Scan for the cell matching the given text and deliver its (x, y) coordinate at center. 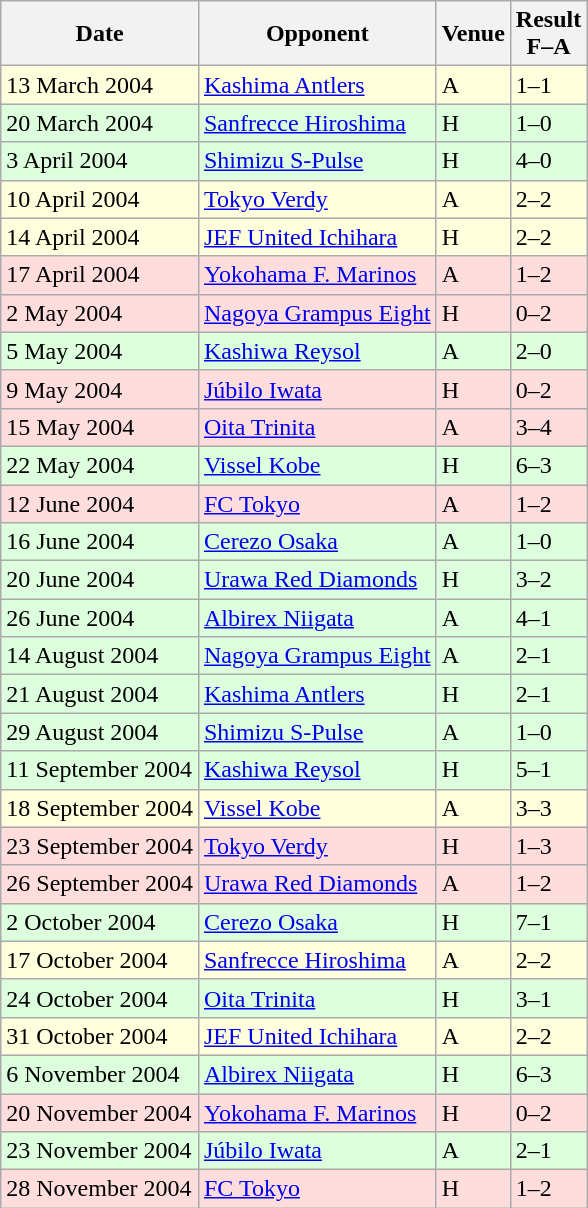
3–3 (548, 808)
11 September 2004 (100, 770)
7–1 (548, 922)
2 October 2004 (100, 922)
26 September 2004 (100, 884)
15 May 2004 (100, 427)
2 May 2004 (100, 313)
2–0 (548, 351)
23 September 2004 (100, 846)
1–1 (548, 85)
3 April 2004 (100, 161)
5–1 (548, 770)
5 May 2004 (100, 351)
14 April 2004 (100, 237)
Opponent (317, 34)
23 November 2004 (100, 1151)
3–2 (548, 580)
10 April 2004 (100, 199)
17 April 2004 (100, 275)
13 March 2004 (100, 85)
12 June 2004 (100, 503)
1–3 (548, 846)
28 November 2004 (100, 1189)
29 August 2004 (100, 732)
3–1 (548, 998)
21 August 2004 (100, 694)
9 May 2004 (100, 389)
26 June 2004 (100, 618)
31 October 2004 (100, 1036)
20 March 2004 (100, 123)
Venue (473, 34)
18 September 2004 (100, 808)
17 October 2004 (100, 960)
4–0 (548, 161)
20 June 2004 (100, 580)
22 May 2004 (100, 465)
ResultF–A (548, 34)
24 October 2004 (100, 998)
16 June 2004 (100, 542)
14 August 2004 (100, 656)
20 November 2004 (100, 1113)
4–1 (548, 618)
6 November 2004 (100, 1074)
Date (100, 34)
3–4 (548, 427)
